Return the [X, Y] coordinate for the center point of the cell that contains the specified text.  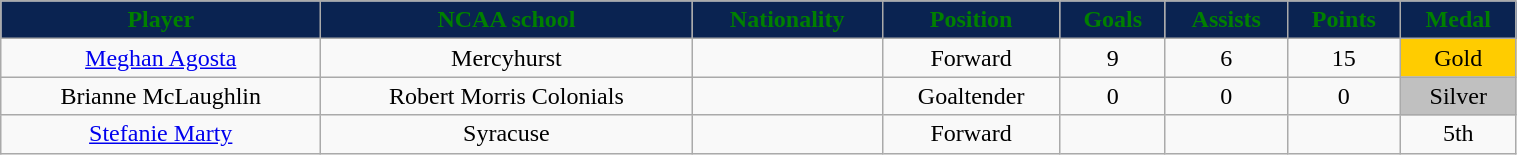
Brianne McLaughlin [161, 96]
Position [971, 20]
9 [1112, 58]
15 [1344, 58]
Goals [1112, 20]
Player [161, 20]
NCAA school [506, 20]
Gold [1458, 58]
Medal [1458, 20]
6 [1226, 58]
Meghan Agosta [161, 58]
Silver [1458, 96]
Goaltender [971, 96]
5th [1458, 134]
Stefanie Marty [161, 134]
Robert Morris Colonials [506, 96]
Mercyhurst [506, 58]
Syracuse [506, 134]
Points [1344, 20]
Nationality [787, 20]
Assists [1226, 20]
